Search for the cell housing the specified text and yield its [x, y] center coordinate. 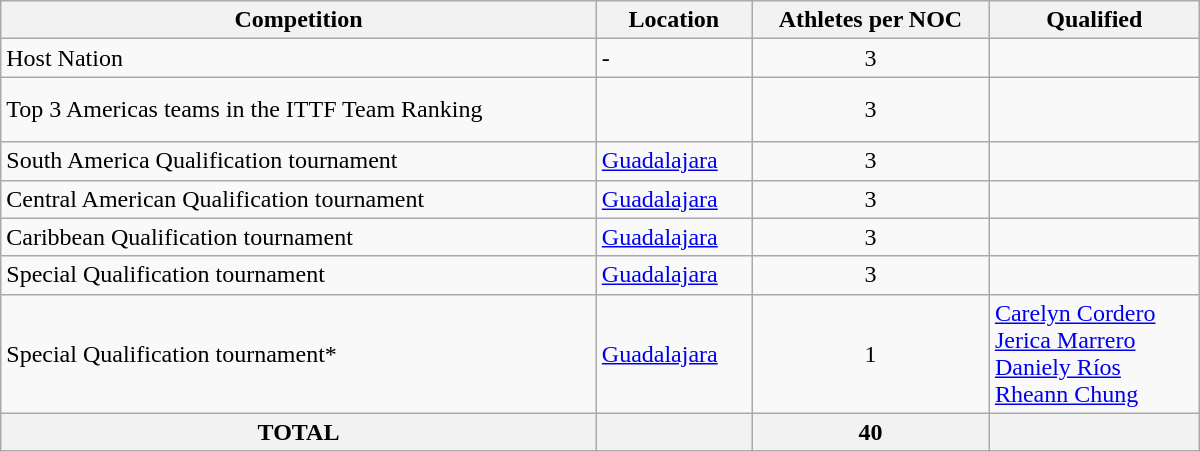
Caribbean Qualification tournament [299, 237]
Central American Qualification tournament [299, 199]
Location [674, 20]
1 [871, 354]
Top 3 Americas teams in the ITTF Team Ranking [299, 110]
Qualified [1094, 20]
Special Qualification tournament [299, 275]
Carelyn Cordero Jerica Marrero Daniely Ríos Rheann Chung [1094, 354]
South America Qualification tournament [299, 161]
Special Qualification tournament* [299, 354]
Competition [299, 20]
TOTAL [299, 432]
Host Nation [299, 58]
40 [871, 432]
Athletes per NOC [871, 20]
- [674, 58]
